Output the [x, y] coordinate of the center of the cell containing the given text.  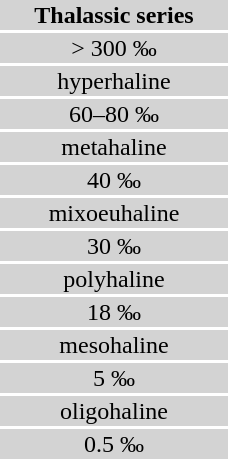
60–80 ‰ [114, 114]
oligohaline [114, 411]
0.5 ‰ [114, 444]
Thalassic series [114, 15]
18 ‰ [114, 312]
polyhaline [114, 279]
30 ‰ [114, 246]
40 ‰ [114, 180]
metahaline [114, 147]
mesohaline [114, 345]
hyperhaline [114, 81]
5 ‰ [114, 378]
> 300 ‰ [114, 48]
mixoeuhaline [114, 213]
